Find where the given text appears and provide that cell's center as [x, y] coordinate. 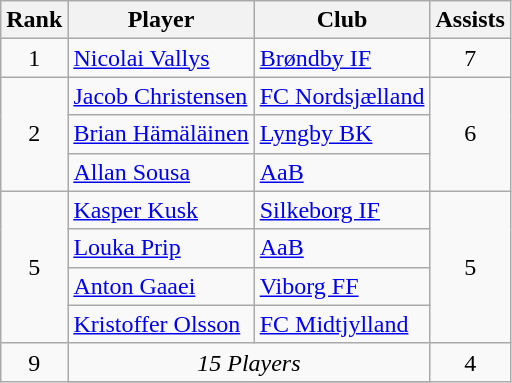
Allan Sousa [161, 172]
7 [470, 58]
2 [34, 134]
Assists [470, 20]
Anton Gaaei [161, 286]
Brian Hämäläinen [161, 134]
Nicolai Vallys [161, 58]
6 [470, 134]
Jacob Christensen [161, 96]
Lyngby BK [342, 134]
Viborg FF [342, 286]
Silkeborg IF [342, 210]
Rank [34, 20]
FC Nordsjælland [342, 96]
Brøndby IF [342, 58]
4 [470, 362]
1 [34, 58]
FC Midtjylland [342, 324]
Kristoffer Olsson [161, 324]
Player [161, 20]
15 Players [249, 362]
Club [342, 20]
Kasper Kusk [161, 210]
Louka Prip [161, 248]
9 [34, 362]
